Capture the cell that displays the provided text and extract its [X, Y] central coordinate. 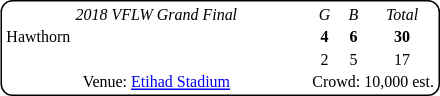
Hawthorn [156, 37]
B [353, 14]
G [325, 14]
2 [325, 60]
Total [402, 14]
30 [402, 37]
Venue: Etihad Stadium [156, 82]
Crowd: 10,000 est. [374, 82]
5 [353, 60]
17 [402, 60]
6 [353, 37]
2018 VFLW Grand Final [156, 14]
4 [325, 37]
